Detect which cell encompasses the target text, then output its (x, y) center coordinate. 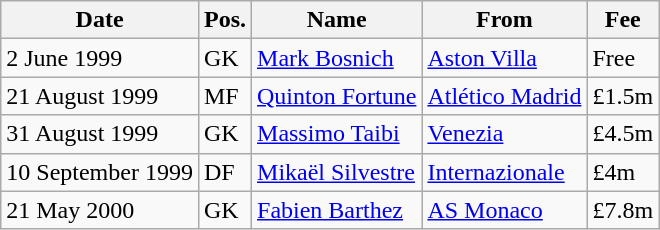
Name (337, 20)
Venezia (504, 134)
£7.8m (623, 210)
Quinton Fortune (337, 96)
AS Monaco (504, 210)
Massimo Taibi (337, 134)
Date (100, 20)
Mikaël Silvestre (337, 172)
21 August 1999 (100, 96)
£4.5m (623, 134)
Free (623, 58)
31 August 1999 (100, 134)
10 September 1999 (100, 172)
Aston Villa (504, 58)
Mark Bosnich (337, 58)
Atlético Madrid (504, 96)
£1.5m (623, 96)
Fabien Barthez (337, 210)
£4m (623, 172)
From (504, 20)
MF (224, 96)
2 June 1999 (100, 58)
Fee (623, 20)
Pos. (224, 20)
Internazionale (504, 172)
DF (224, 172)
21 May 2000 (100, 210)
